From the cell containing the given text, extract its center point as [x, y] coordinate. 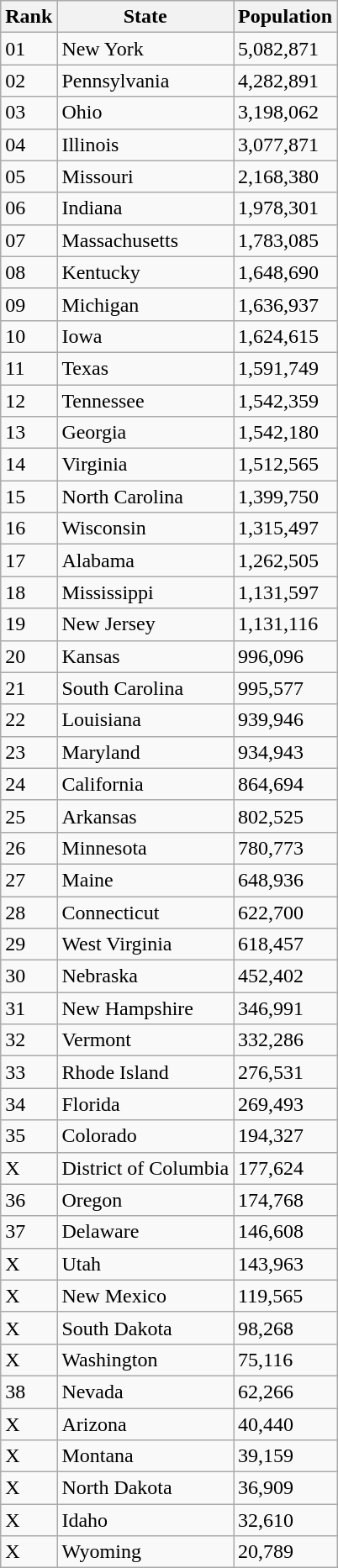
23 [29, 752]
South Dakota [145, 1328]
State [145, 17]
Utah [145, 1264]
2,168,380 [286, 176]
13 [29, 433]
05 [29, 176]
37 [29, 1232]
35 [29, 1136]
5,082,871 [286, 49]
Washington [145, 1360]
Kentucky [145, 272]
16 [29, 529]
75,116 [286, 1360]
38 [29, 1392]
Montana [145, 1456]
Massachusetts [145, 240]
Nebraska [145, 976]
Arkansas [145, 816]
62,266 [286, 1392]
West Virginia [145, 944]
Pennsylvania [145, 81]
09 [29, 304]
10 [29, 336]
District of Columbia [145, 1168]
Vermont [145, 1040]
Arizona [145, 1424]
143,963 [286, 1264]
28 [29, 912]
40,440 [286, 1424]
1,636,937 [286, 304]
Population [286, 17]
1,648,690 [286, 272]
996,096 [286, 656]
17 [29, 560]
194,327 [286, 1136]
02 [29, 81]
Missouri [145, 176]
06 [29, 208]
Colorado [145, 1136]
Maine [145, 880]
Mississippi [145, 592]
36,909 [286, 1488]
802,525 [286, 816]
276,531 [286, 1072]
1,978,301 [286, 208]
Georgia [145, 433]
452,402 [286, 976]
12 [29, 401]
119,565 [286, 1296]
Tennessee [145, 401]
1,512,565 [286, 465]
20,789 [286, 1552]
32 [29, 1040]
174,768 [286, 1200]
08 [29, 272]
Texas [145, 368]
1,542,359 [286, 401]
25 [29, 816]
3,077,871 [286, 145]
332,286 [286, 1040]
1,131,116 [286, 624]
269,493 [286, 1104]
Louisiana [145, 720]
995,577 [286, 688]
146,608 [286, 1232]
3,198,062 [286, 113]
Connecticut [145, 912]
Oregon [145, 1200]
Nevada [145, 1392]
Florida [145, 1104]
34 [29, 1104]
177,624 [286, 1168]
Ohio [145, 113]
1,624,615 [286, 336]
Rhode Island [145, 1072]
26 [29, 848]
1,399,750 [286, 497]
39,159 [286, 1456]
24 [29, 784]
1,542,180 [286, 433]
27 [29, 880]
Iowa [145, 336]
California [145, 784]
648,936 [286, 880]
21 [29, 688]
1,131,597 [286, 592]
864,694 [286, 784]
1,783,085 [286, 240]
98,268 [286, 1328]
20 [29, 656]
Idaho [145, 1520]
03 [29, 113]
1,591,749 [286, 368]
622,700 [286, 912]
North Carolina [145, 497]
1,262,505 [286, 560]
346,991 [286, 1008]
19 [29, 624]
36 [29, 1200]
Wisconsin [145, 529]
18 [29, 592]
Delaware [145, 1232]
07 [29, 240]
31 [29, 1008]
New Jersey [145, 624]
Kansas [145, 656]
934,943 [286, 752]
Alabama [145, 560]
New Hampshire [145, 1008]
22 [29, 720]
4,282,891 [286, 81]
South Carolina [145, 688]
New York [145, 49]
939,946 [286, 720]
11 [29, 368]
32,610 [286, 1520]
Virginia [145, 465]
1,315,497 [286, 529]
North Dakota [145, 1488]
New Mexico [145, 1296]
04 [29, 145]
33 [29, 1072]
780,773 [286, 848]
Rank [29, 17]
Minnesota [145, 848]
29 [29, 944]
Indiana [145, 208]
01 [29, 49]
Illinois [145, 145]
Michigan [145, 304]
14 [29, 465]
30 [29, 976]
Wyoming [145, 1552]
15 [29, 497]
618,457 [286, 944]
Maryland [145, 752]
